Identify which cell holds the provided text, then report its (x, y) central coordinate. 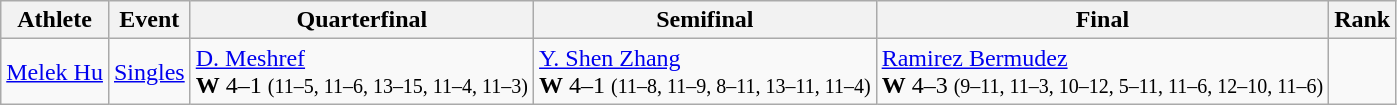
Singles (149, 72)
Semifinal (706, 20)
Rank (1362, 20)
Melek Hu (55, 72)
Quarterfinal (362, 20)
Final (1102, 20)
Athlete (55, 20)
Event (149, 20)
Ramirez Bermudez W 4–3 (9–11, 11–3, 10–12, 5–11, 11–6, 12–10, 11–6) (1102, 72)
D. Meshref W 4–1 (11–5, 11–6, 13–15, 11–4, 11–3) (362, 72)
Y. Shen Zhang W 4–1 (11–8, 11–9, 8–11, 13–11, 11–4) (706, 72)
